Detect which cell encompasses the target text, then output its [x, y] center coordinate. 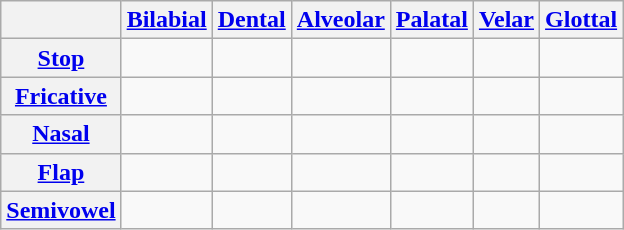
Bilabial [166, 20]
Semivowel [61, 210]
Stop [61, 58]
Glottal [582, 20]
Palatal [432, 20]
Flap [61, 172]
Fricative [61, 96]
Nasal [61, 134]
Alveolar [340, 20]
Dental [252, 20]
Velar [506, 20]
